Locate the cell with the specified text and output its (X, Y) center coordinate. 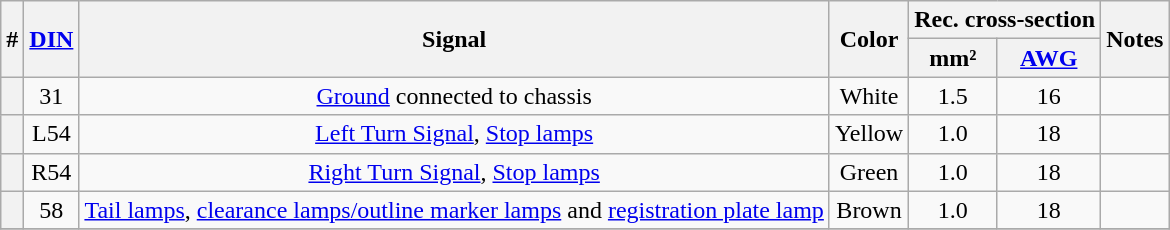
Signal (454, 39)
Brown (868, 210)
Left Turn Signal, Stop lamps (454, 134)
Ground connected to chassis (454, 96)
Tail lamps, clearance lamps/outline marker lamps and registration plate lamp (454, 210)
Green (868, 172)
Right Turn Signal, Stop lamps (454, 172)
16 (1049, 96)
Yellow (868, 134)
mm² (953, 58)
White (868, 96)
R54 (52, 172)
AWG (1049, 58)
Rec. cross-section (1005, 20)
# (12, 39)
31 (52, 96)
1.5 (953, 96)
L54 (52, 134)
58 (52, 210)
DIN (52, 39)
Color (868, 39)
Notes (1135, 39)
